From the cell containing the given text, extract its center point as [x, y] coordinate. 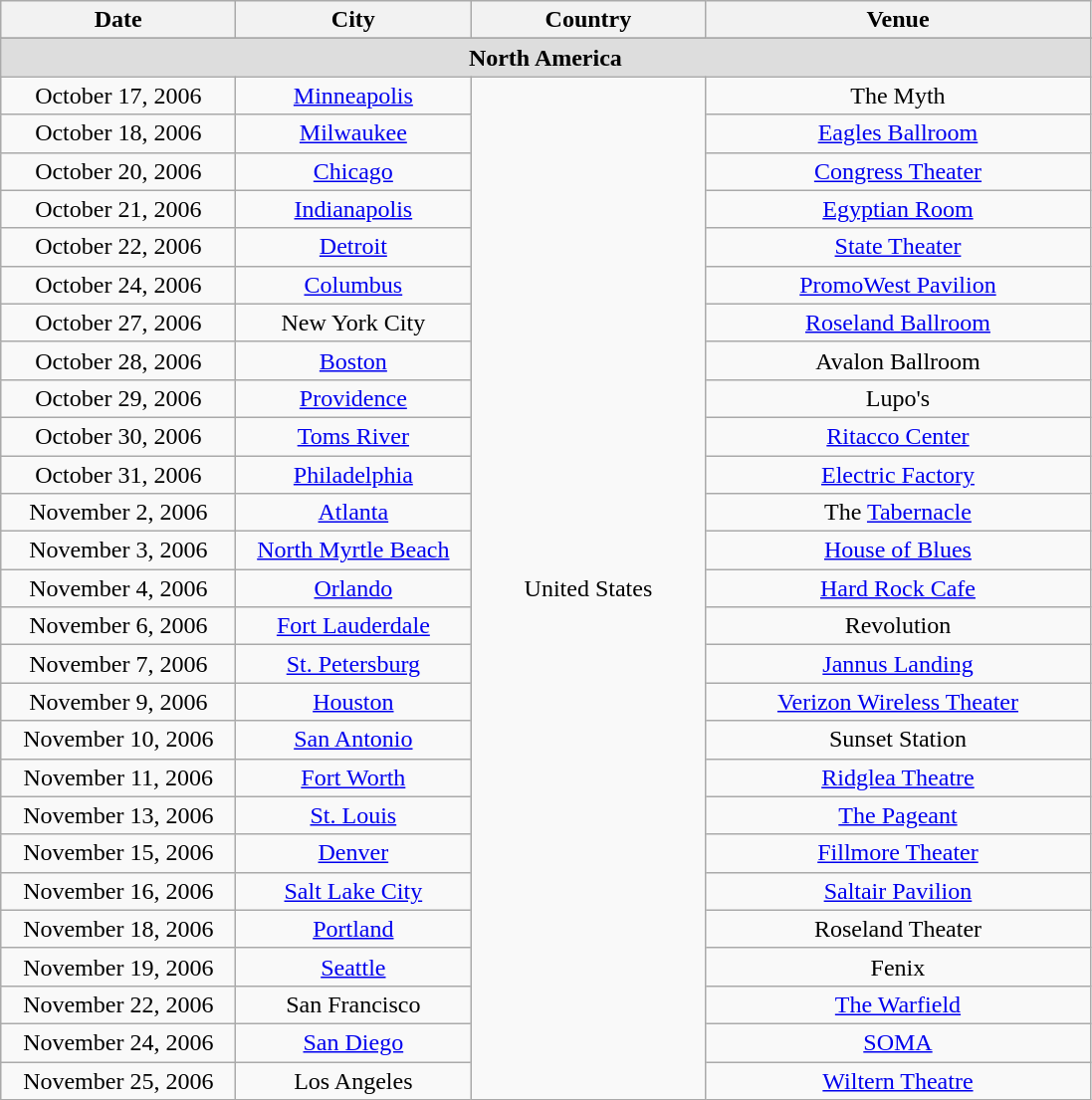
Venue [898, 20]
State Theater [898, 247]
St. Louis [353, 815]
November 7, 2006 [118, 664]
Eagles Ballroom [898, 133]
November 15, 2006 [118, 853]
Roseland Ballroom [898, 323]
October 27, 2006 [118, 323]
Fillmore Theater [898, 853]
November 13, 2006 [118, 815]
Egyptian Room [898, 209]
St. Petersburg [353, 664]
Los Angeles [353, 1080]
October 18, 2006 [118, 133]
November 16, 2006 [118, 891]
San Antonio [353, 740]
Salt Lake City [353, 891]
The Warfield [898, 1004]
Toms River [353, 436]
Fenix [898, 967]
North Myrtle Beach [353, 550]
Minneapolis [353, 96]
Fort Lauderdale [353, 626]
November 9, 2006 [118, 702]
The Myth [898, 96]
Jannus Landing [898, 664]
Ridglea Theatre [898, 777]
Portland [353, 929]
House of Blues [898, 550]
Electric Factory [898, 475]
Saltair Pavilion [898, 891]
Congress Theater [898, 171]
Chicago [353, 171]
November 3, 2006 [118, 550]
Wiltern Theatre [898, 1080]
October 28, 2006 [118, 360]
November 4, 2006 [118, 588]
November 18, 2006 [118, 929]
Avalon Ballroom [898, 360]
Philadelphia [353, 475]
Orlando [353, 588]
Seattle [353, 967]
October 31, 2006 [118, 475]
Boston [353, 360]
Atlanta [353, 513]
November 25, 2006 [118, 1080]
Date [118, 20]
Fort Worth [353, 777]
Indianapolis [353, 209]
Detroit [353, 247]
Denver [353, 853]
Milwaukee [353, 133]
San Francisco [353, 1004]
The Tabernacle [898, 513]
Country [588, 20]
October 20, 2006 [118, 171]
November 11, 2006 [118, 777]
New York City [353, 323]
October 24, 2006 [118, 285]
PromoWest Pavilion [898, 285]
November 22, 2006 [118, 1004]
Ritacco Center [898, 436]
November 10, 2006 [118, 740]
Roseland Theater [898, 929]
Sunset Station [898, 740]
November 6, 2006 [118, 626]
November 2, 2006 [118, 513]
November 24, 2006 [118, 1042]
October 29, 2006 [118, 398]
October 30, 2006 [118, 436]
October 17, 2006 [118, 96]
City [353, 20]
Columbus [353, 285]
November 19, 2006 [118, 967]
Houston [353, 702]
October 21, 2006 [118, 209]
SOMA [898, 1042]
San Diego [353, 1042]
United States [588, 588]
Revolution [898, 626]
October 22, 2006 [118, 247]
Lupo's [898, 398]
Providence [353, 398]
North America [546, 58]
The Pageant [898, 815]
Verizon Wireless Theater [898, 702]
Hard Rock Cafe [898, 588]
